Pinpoint the cell where the given text exists, returning its (x, y) midpoint coordinate. 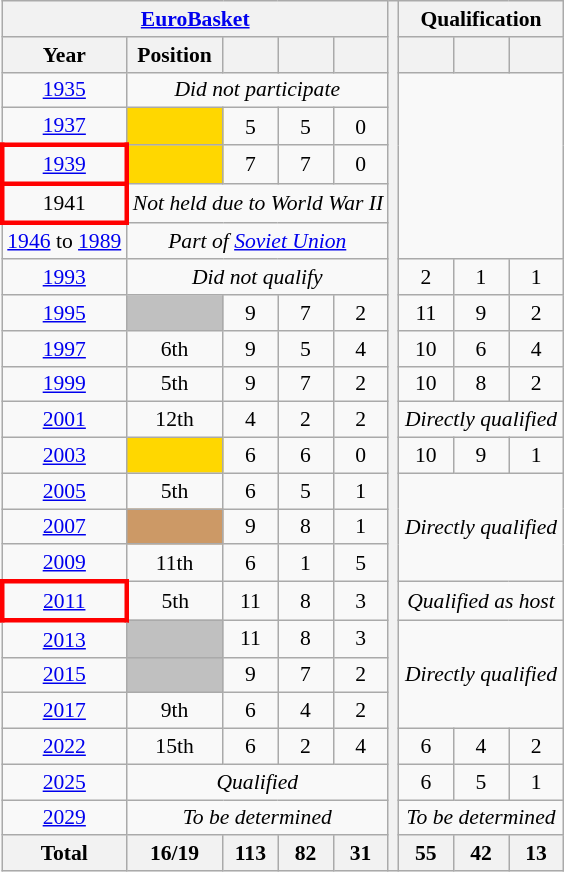
2003 (64, 456)
1935 (64, 90)
15th (174, 747)
2001 (64, 420)
12th (174, 420)
13 (536, 854)
31 (360, 854)
1946 to 1989 (64, 240)
Qualification (480, 19)
Position (174, 55)
1993 (64, 278)
82 (306, 854)
2013 (64, 638)
1939 (64, 164)
2005 (64, 491)
42 (480, 854)
2009 (64, 564)
55 (426, 854)
EuroBasket (195, 19)
Did not qualify (257, 278)
Not held due to World War II (257, 204)
9th (174, 711)
1937 (64, 126)
2029 (64, 818)
Part of Soviet Union (257, 240)
2025 (64, 782)
1999 (64, 384)
2022 (64, 747)
6th (174, 349)
Year (64, 55)
1997 (64, 349)
Total (64, 854)
2017 (64, 711)
Did not participate (257, 90)
1995 (64, 313)
Qualified as host (480, 602)
113 (250, 854)
2007 (64, 527)
2015 (64, 675)
1941 (64, 204)
11th (174, 564)
16/19 (174, 854)
Qualified (257, 782)
2011 (64, 602)
